Detect which cell encompasses the target text, then output its (x, y) center coordinate. 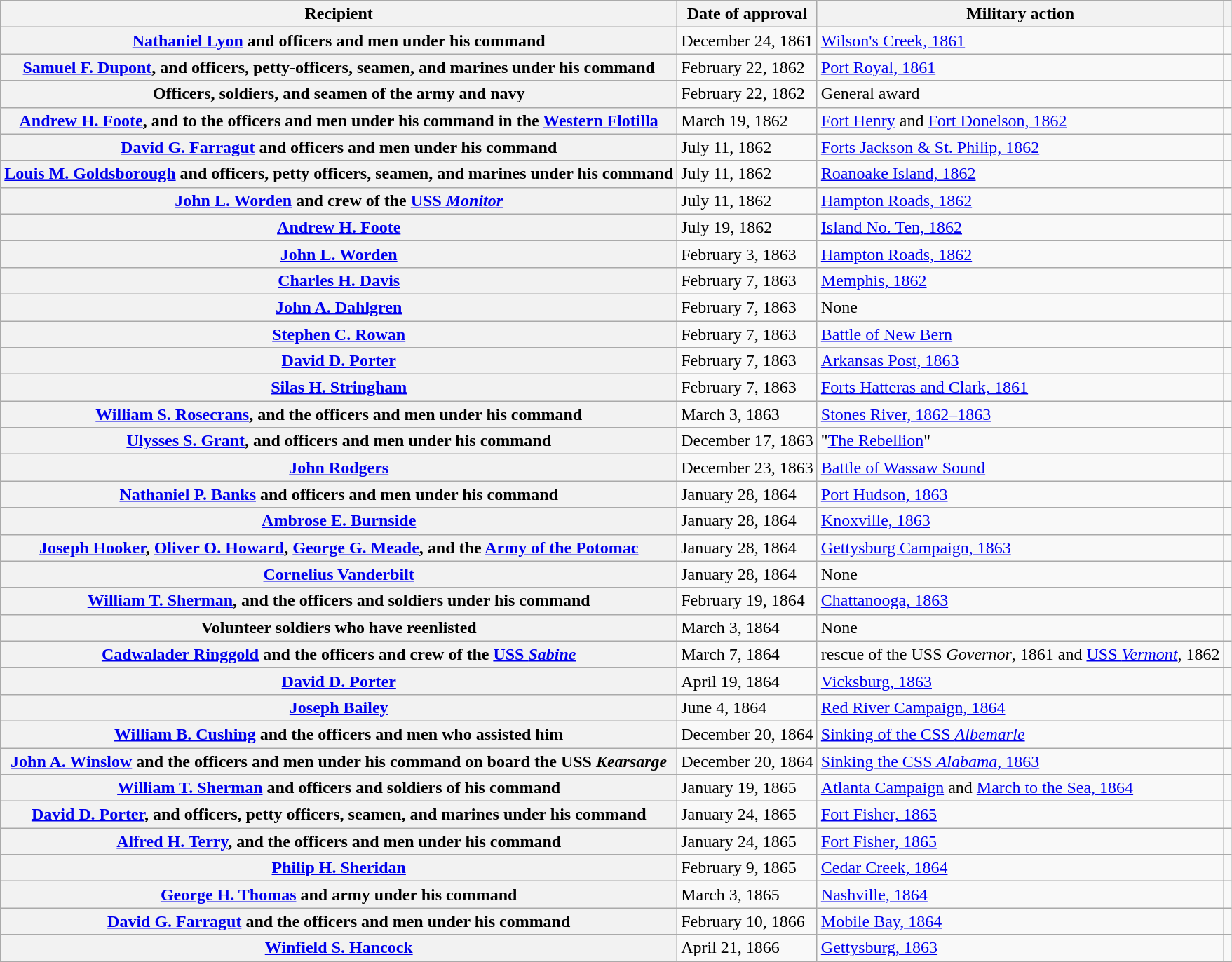
Port Hudson, 1863 (1020, 494)
John L. Worden and crew of the USS Monitor (339, 201)
March 3, 1865 (747, 895)
Stones River, 1862–1863 (1020, 414)
Island No. Ten, 1862 (1020, 227)
William S. Rosecrans, and the officers and men under his command (339, 414)
April 21, 1866 (747, 948)
Ulysses S. Grant, and officers and men under his command (339, 441)
Recipient (339, 14)
Cornelius Vanderbilt (339, 574)
Port Royal, 1861 (1020, 67)
Charles H. Davis (339, 280)
Military action (1020, 14)
February 9, 1865 (747, 868)
Gettysburg, 1863 (1020, 948)
Fort Henry and Fort Donelson, 1862 (1020, 121)
Andrew H. Foote (339, 227)
March 3, 1864 (747, 628)
Sinking of the CSS Albemarle (1020, 734)
Battle of Wassaw Sound (1020, 468)
John L. Worden (339, 254)
Arkansas Post, 1863 (1020, 361)
Memphis, 1862 (1020, 280)
"The Rebellion" (1020, 441)
February 3, 1863 (747, 254)
William T. Sherman, and the officers and soldiers under his command (339, 601)
March 19, 1862 (747, 121)
Alfred H. Terry, and the officers and men under his command (339, 841)
John Rodgers (339, 468)
Forts Hatteras and Clark, 1861 (1020, 388)
Samuel F. Dupont, and officers, petty-officers, seamen, and marines under his command (339, 67)
David D. Porter, and officers, petty officers, seamen, and marines under his command (339, 815)
Date of approval (747, 14)
Volunteer soldiers who have reenlisted (339, 628)
Andrew H. Foote, and to the officers and men under his command in the Western Flotilla (339, 121)
Stephen C. Rowan (339, 334)
John A. Winslow and the officers and men under his command on board the USS Kearsarge (339, 761)
Vicksburg, 1863 (1020, 681)
April 19, 1864 (747, 681)
December 23, 1863 (747, 468)
December 24, 1861 (747, 41)
Sinking the CSS Alabama, 1863 (1020, 761)
David G. Farragut and officers and men under his command (339, 147)
December 17, 1863 (747, 441)
February 19, 1864 (747, 601)
Winfield S. Hancock (339, 948)
Red River Campaign, 1864 (1020, 707)
Forts Jackson & St. Philip, 1862 (1020, 147)
Battle of New Bern (1020, 334)
Silas H. Stringham (339, 388)
Joseph Hooker, Oliver O. Howard, George G. Meade, and the Army of the Potomac (339, 548)
January 19, 1865 (747, 788)
General award (1020, 94)
Knoxville, 1863 (1020, 521)
Officers, soldiers, and seamen of the army and navy (339, 94)
Chattanooga, 1863 (1020, 601)
Cadwalader Ringgold and the officers and crew of the USS Sabine (339, 654)
Ambrose E. Burnside (339, 521)
Philip H. Sheridan (339, 868)
Nathaniel P. Banks and officers and men under his command (339, 494)
June 4, 1864 (747, 707)
rescue of the USS Governor, 1861 and USS Vermont, 1862 (1020, 654)
February 10, 1866 (747, 921)
March 7, 1864 (747, 654)
John A. Dahlgren (339, 307)
Mobile Bay, 1864 (1020, 921)
William T. Sherman and officers and soldiers of his command (339, 788)
George H. Thomas and army under his command (339, 895)
Wilson's Creek, 1861 (1020, 41)
July 19, 1862 (747, 227)
Atlanta Campaign and March to the Sea, 1864 (1020, 788)
Cedar Creek, 1864 (1020, 868)
Joseph Bailey (339, 707)
Louis M. Goldsborough and officers, petty officers, seamen, and marines under his command (339, 174)
Nashville, 1864 (1020, 895)
David G. Farragut and the officers and men under his command (339, 921)
Gettysburg Campaign, 1863 (1020, 548)
March 3, 1863 (747, 414)
Roanoake Island, 1862 (1020, 174)
Nathaniel Lyon and officers and men under his command (339, 41)
William B. Cushing and the officers and men who assisted him (339, 734)
